Provide the [x, y] coordinate of the cell's center where the given text is located.  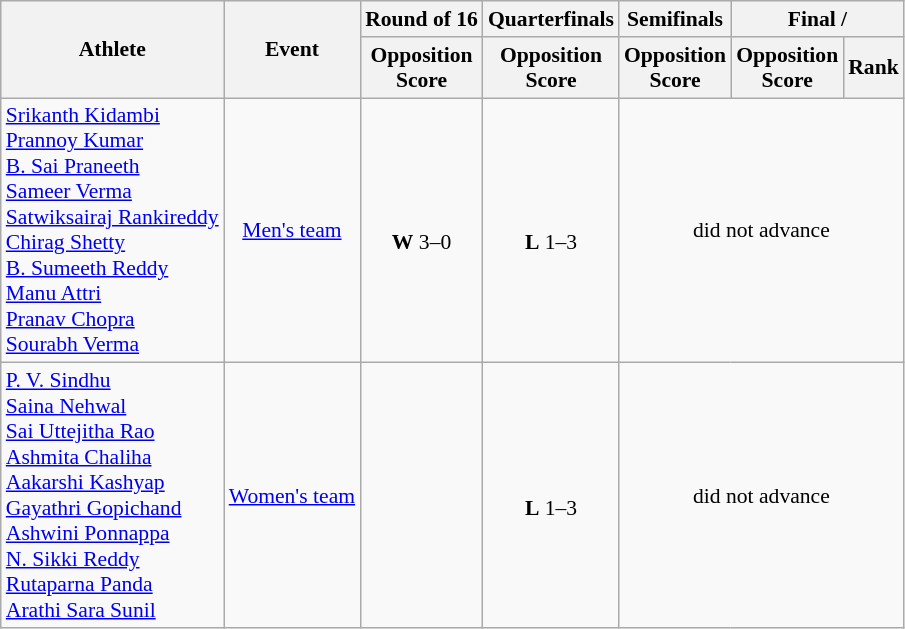
Semifinals [675, 19]
Athlete [112, 50]
Men's team [292, 230]
W 3–0 [422, 230]
Event [292, 50]
Final / [818, 19]
Rank [874, 68]
Round of 16 [422, 19]
Women's team [292, 496]
Quarterfinals [551, 19]
